Extract the (X, Y) coordinate from the center of the cell holding the provided text.  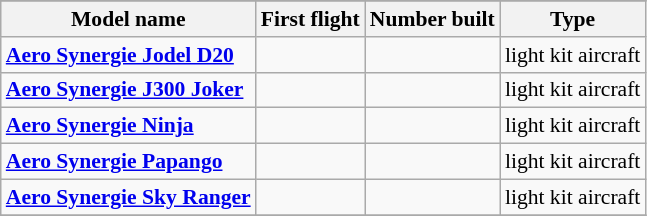
Aero Synergie Sky Ranger (128, 197)
Aero Synergie Papango (128, 162)
Aero Synergie J300 Joker (128, 90)
Aero Synergie Ninja (128, 126)
Number built (432, 19)
First flight (310, 19)
Model name (128, 19)
Type (573, 19)
Aero Synergie Jodel D20 (128, 55)
